Output the (X, Y) coordinate of the center of the cell containing the given text.  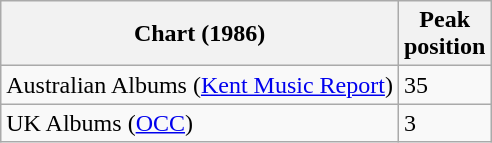
UK Albums (OCC) (200, 123)
Chart (1986) (200, 34)
Australian Albums (Kent Music Report) (200, 85)
35 (444, 85)
Peakposition (444, 34)
3 (444, 123)
